Extract the (x, y) coordinate from the center of the cell holding the provided text.  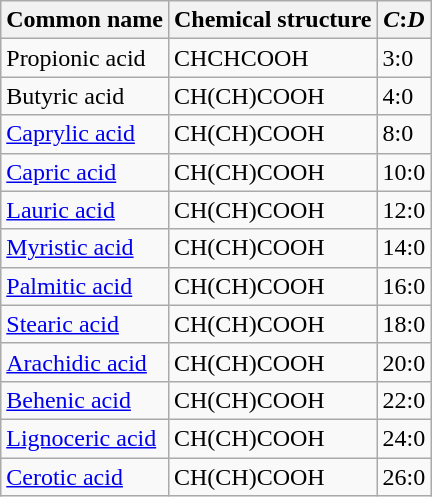
Myristic acid (85, 248)
22:0 (404, 400)
CHCHCOOH (272, 58)
4:0 (404, 96)
Caprylic acid (85, 134)
Butyric acid (85, 96)
18:0 (404, 324)
14:0 (404, 248)
3:0 (404, 58)
10:0 (404, 172)
8:0 (404, 134)
C:D (404, 20)
Common name (85, 20)
Capric acid (85, 172)
Palmitic acid (85, 286)
20:0 (404, 362)
16:0 (404, 286)
24:0 (404, 438)
Lignoceric acid (85, 438)
Arachidic acid (85, 362)
26:0 (404, 477)
Cerotic acid (85, 477)
Stearic acid (85, 324)
Behenic acid (85, 400)
12:0 (404, 210)
Chemical structure (272, 20)
Propionic acid (85, 58)
Lauric acid (85, 210)
